Identify which cell holds the provided text, then report its [x, y] central coordinate. 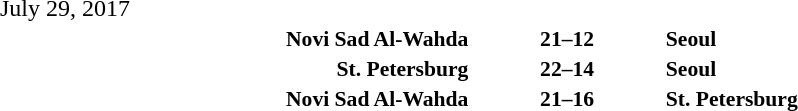
22–14 [568, 68]
21–12 [568, 38]
